Find where the given text appears and provide that cell's center as (X, Y) coordinate. 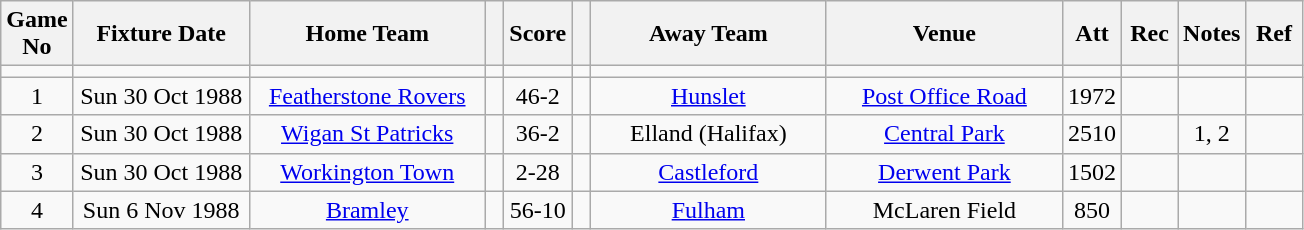
Hunslet (708, 96)
2 (37, 134)
Fixture Date (161, 34)
1, 2 (1212, 134)
3 (37, 172)
Central Park (944, 134)
46-2 (538, 96)
Wigan St Patricks (367, 134)
Featherstone Rovers (367, 96)
McLaren Field (944, 210)
Fulham (708, 210)
Derwent Park (944, 172)
36-2 (538, 134)
4 (37, 210)
Notes (1212, 34)
2-28 (538, 172)
Att (1092, 34)
Score (538, 34)
Elland (Halifax) (708, 134)
Away Team (708, 34)
Game No (37, 34)
Workington Town (367, 172)
1502 (1092, 172)
Venue (944, 34)
Castleford (708, 172)
Home Team (367, 34)
Sun 6 Nov 1988 (161, 210)
Bramley (367, 210)
1972 (1092, 96)
1 (37, 96)
2510 (1092, 134)
850 (1092, 210)
Rec (1150, 34)
Ref (1274, 34)
Post Office Road (944, 96)
56-10 (538, 210)
